Identify which cell holds the provided text, then report its (x, y) central coordinate. 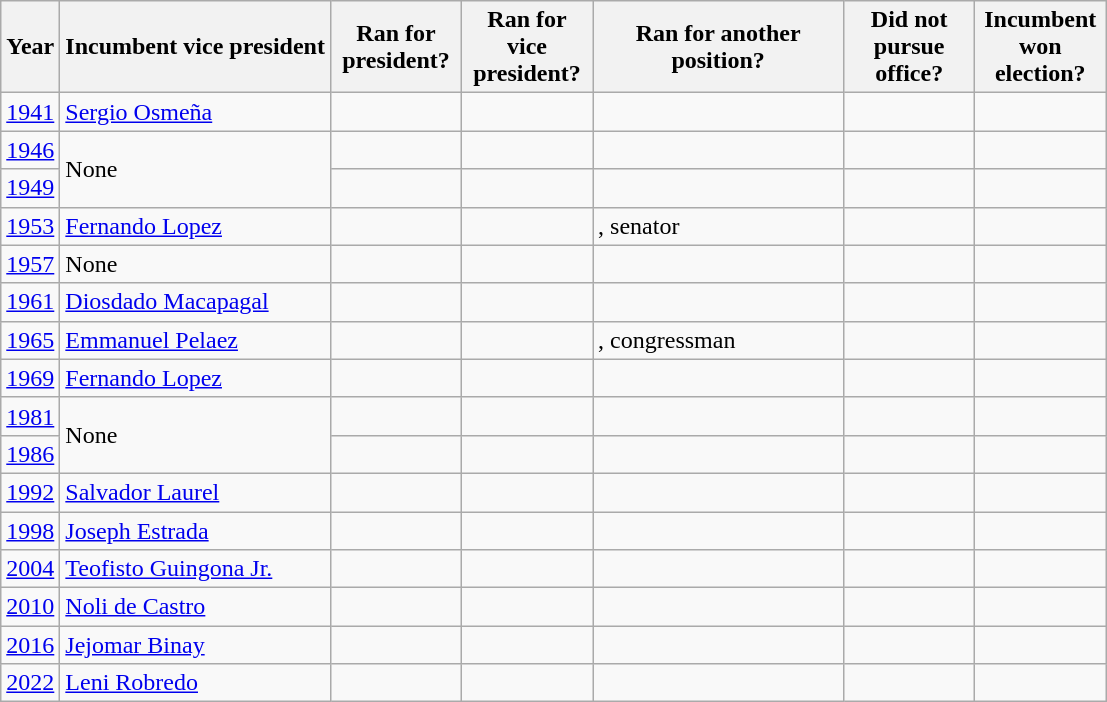
2010 (30, 607)
Emmanuel Pelaez (196, 340)
, congressman (718, 340)
Ran for vice president? (528, 47)
Did not pursue office? (910, 47)
2022 (30, 683)
1981 (30, 416)
1969 (30, 378)
1986 (30, 454)
1946 (30, 150)
Diosdado Macapagal (196, 302)
1953 (30, 226)
2004 (30, 569)
2016 (30, 645)
Year (30, 47)
1965 (30, 340)
1957 (30, 264)
Leni Robredo (196, 683)
1992 (30, 492)
1998 (30, 531)
Salvador Laurel (196, 492)
1941 (30, 112)
1949 (30, 188)
Sergio Osmeña (196, 112)
Joseph Estrada (196, 531)
Noli de Castro (196, 607)
Ran for president? (396, 47)
, senator (718, 226)
1961 (30, 302)
Jejomar Binay (196, 645)
Ran for another position? (718, 47)
Incumbent won election? (1040, 47)
Teofisto Guingona Jr. (196, 569)
Incumbent vice president (196, 47)
